From the cell containing the given text, extract its center point as (X, Y) coordinate. 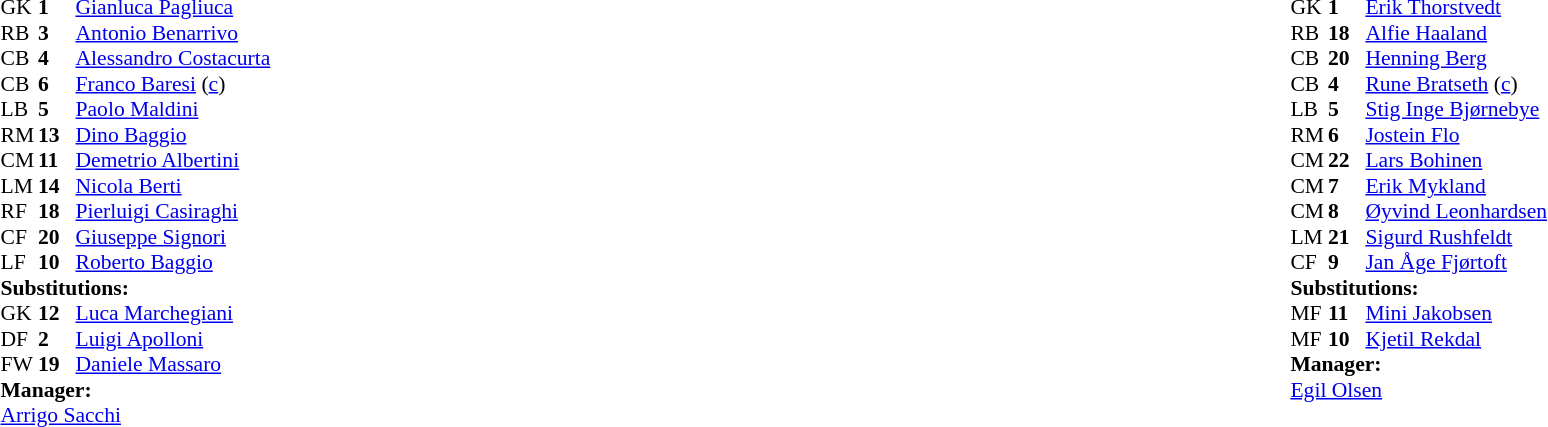
Dino Baggio (174, 135)
FW (19, 365)
14 (57, 186)
Demetrio Albertini (174, 161)
3 (57, 33)
2 (57, 339)
Paolo Maldini (174, 109)
Kjetil Rekdal (1456, 339)
8 (1347, 211)
Rune Bratseth (c) (1456, 84)
Henning Berg (1456, 59)
Egil Olsen (1418, 390)
Stig Inge Bjørnebye (1456, 109)
7 (1347, 186)
Øyvind Leonhardsen (1456, 211)
Jan Åge Fjørtoft (1456, 263)
Alessandro Costacurta (174, 59)
Luca Marchegiani (174, 313)
21 (1347, 237)
Erik Mykland (1456, 186)
Roberto Baggio (174, 263)
13 (57, 135)
Mini Jakobsen (1456, 313)
Antonio Benarrivo (174, 33)
Pierluigi Casiraghi (174, 211)
19 (57, 365)
Sigurd Rushfeldt (1456, 237)
Giuseppe Signori (174, 237)
Jostein Flo (1456, 135)
LF (19, 263)
22 (1347, 161)
Luigi Apolloni (174, 339)
12 (57, 313)
Daniele Massaro (174, 365)
RF (19, 211)
Franco Baresi (c) (174, 84)
DF (19, 339)
Lars Bohinen (1456, 161)
Alfie Haaland (1456, 33)
GK (19, 313)
Nicola Berti (174, 186)
9 (1347, 263)
